For the text-containing cell, return its midpoint in [x, y] coordinate format. 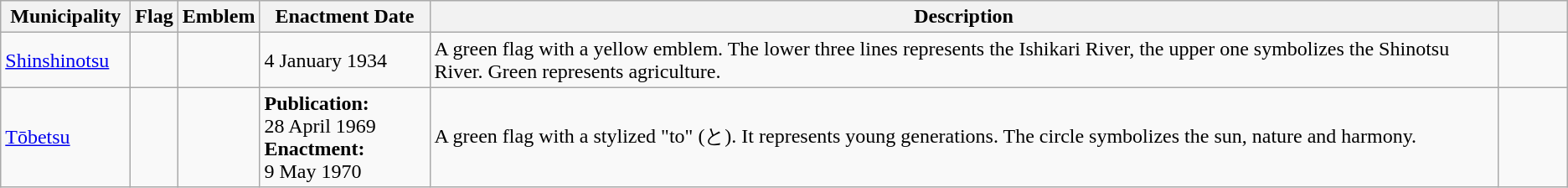
Emblem [219, 17]
4 January 1934 [345, 60]
Description [963, 17]
Publication:28 April 1969Enactment:9 May 1970 [345, 138]
Flag [154, 17]
Enactment Date [345, 17]
Municipality [65, 17]
A green flag with a stylized "to" (と). It represents young generations. The circle symbolizes the sun, nature and harmony. [963, 138]
Tōbetsu [65, 138]
Shinshinotsu [65, 60]
